Provide the (X, Y) coordinate of the cell's center where the given text is located.  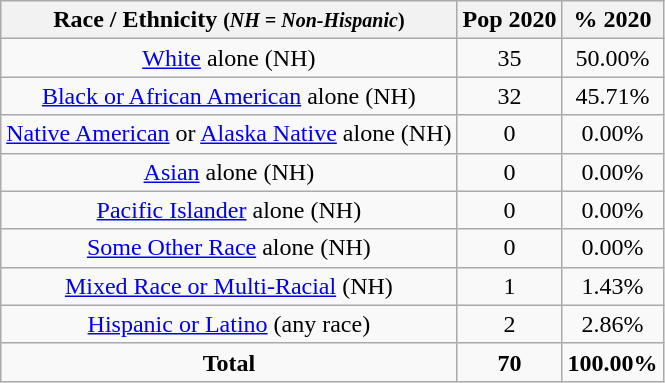
100.00% (612, 362)
1 (510, 286)
% 2020 (612, 20)
45.71% (612, 96)
Hispanic or Latino (any race) (229, 324)
Total (229, 362)
70 (510, 362)
Some Other Race alone (NH) (229, 248)
50.00% (612, 58)
Native American or Alaska Native alone (NH) (229, 134)
2 (510, 324)
32 (510, 96)
1.43% (612, 286)
Mixed Race or Multi-Racial (NH) (229, 286)
Pop 2020 (510, 20)
Race / Ethnicity (NH = Non-Hispanic) (229, 20)
Asian alone (NH) (229, 172)
35 (510, 58)
2.86% (612, 324)
Pacific Islander alone (NH) (229, 210)
Black or African American alone (NH) (229, 96)
White alone (NH) (229, 58)
